Find where the given text appears and provide that cell's center as [X, Y] coordinate. 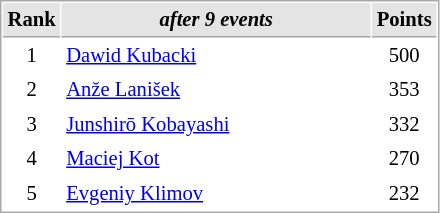
Anže Lanišek [216, 90]
3 [32, 124]
Junshirō Kobayashi [216, 124]
2 [32, 90]
Evgeniy Klimov [216, 194]
Rank [32, 20]
500 [404, 56]
353 [404, 90]
Points [404, 20]
232 [404, 194]
1 [32, 56]
Dawid Kubacki [216, 56]
270 [404, 158]
5 [32, 194]
4 [32, 158]
332 [404, 124]
Maciej Kot [216, 158]
after 9 events [216, 20]
